Detect which cell encompasses the target text, then output its [X, Y] center coordinate. 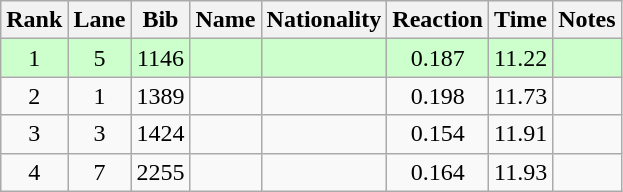
0.154 [438, 134]
Time [520, 20]
7 [100, 172]
0.187 [438, 58]
5 [100, 58]
1424 [160, 134]
Nationality [324, 20]
4 [34, 172]
Name [226, 20]
0.164 [438, 172]
11.22 [520, 58]
Bib [160, 20]
Rank [34, 20]
Notes [587, 20]
11.73 [520, 96]
0.198 [438, 96]
2 [34, 96]
1389 [160, 96]
11.93 [520, 172]
2255 [160, 172]
Reaction [438, 20]
1146 [160, 58]
11.91 [520, 134]
Lane [100, 20]
